Extract the [x, y] coordinate from the center of the cell holding the provided text.  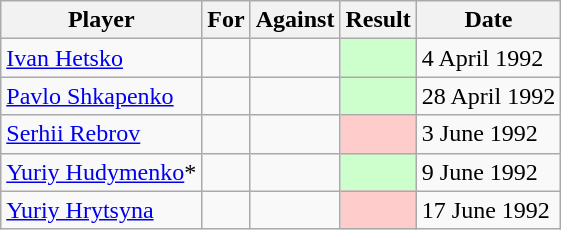
Pavlo Shkapenko [102, 96]
Against [295, 20]
Ivan Hetsko [102, 58]
Yuriy Hrytsyna [102, 210]
Serhii Rebrov [102, 134]
9 June 1992 [488, 172]
3 June 1992 [488, 134]
Result [378, 20]
4 April 1992 [488, 58]
For [226, 20]
17 June 1992 [488, 210]
Date [488, 20]
28 April 1992 [488, 96]
Yuriy Hudymenko* [102, 172]
Player [102, 20]
